Detect which cell encompasses the target text, then output its (X, Y) center coordinate. 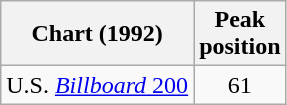
61 (240, 85)
Peakposition (240, 34)
U.S. Billboard 200 (98, 85)
Chart (1992) (98, 34)
